Output the [x, y] coordinate of the center of the cell containing the given text.  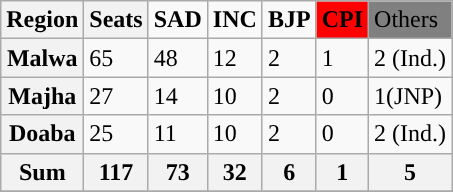
14 [178, 96]
Malwa [42, 58]
6 [289, 172]
INC [234, 20]
SAD [178, 20]
117 [116, 172]
Region [42, 20]
1(JNP) [410, 96]
Sum [42, 172]
25 [116, 134]
27 [116, 96]
CPI [342, 20]
Majha [42, 96]
5 [410, 172]
Doaba [42, 134]
Others [410, 20]
48 [178, 58]
BJP [289, 20]
11 [178, 134]
65 [116, 58]
73 [178, 172]
Seats [116, 20]
32 [234, 172]
12 [234, 58]
